Output the (x, y) coordinate of the center of the cell containing the given text.  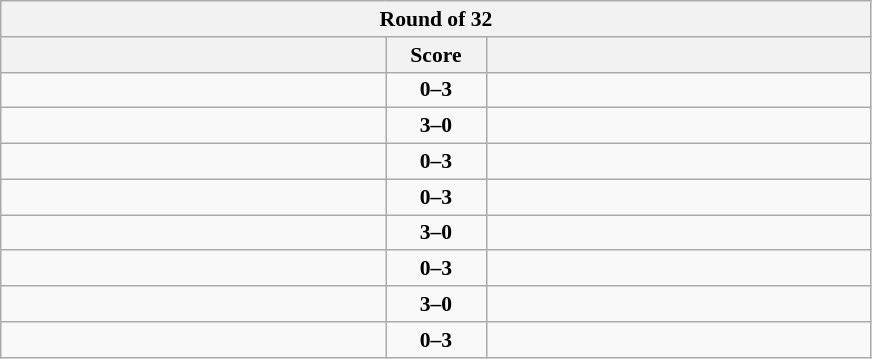
Score (436, 55)
Round of 32 (436, 19)
